Identify which cell holds the provided text, then report its [X, Y] central coordinate. 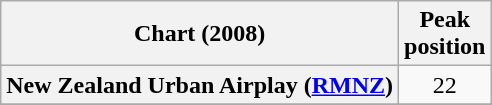
22 [445, 85]
Chart (2008) [200, 34]
New Zealand Urban Airplay (RMNZ) [200, 85]
Peakposition [445, 34]
